Find where the given text appears and provide that cell's center as (x, y) coordinate. 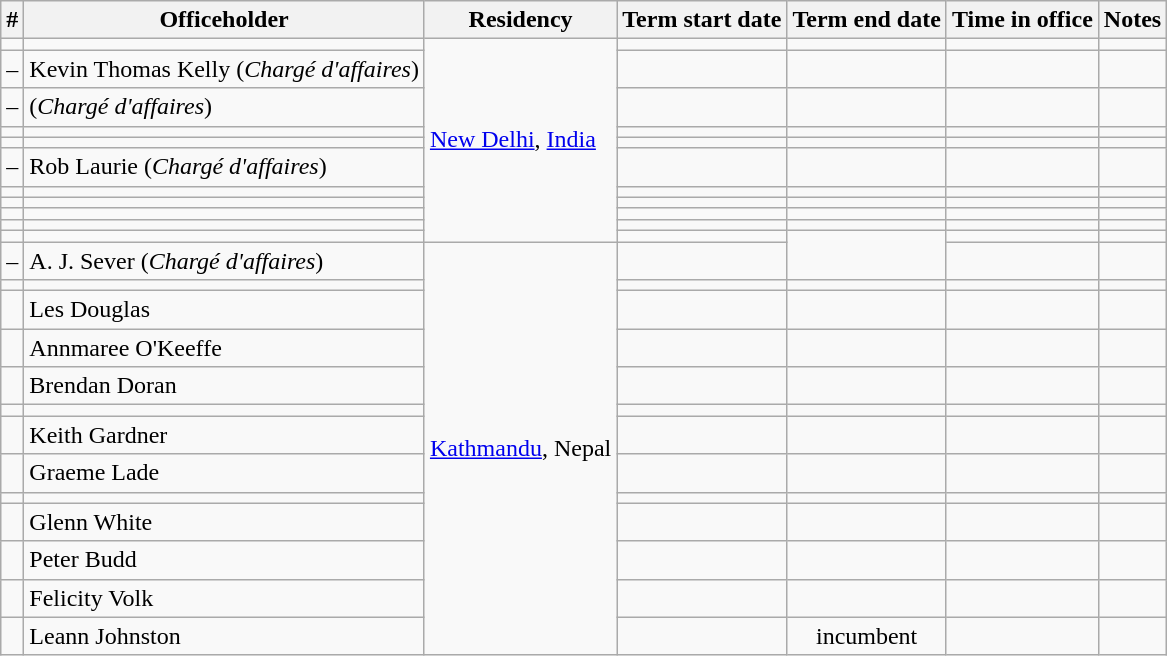
Kevin Thomas Kelly (Chargé d'affaires) (224, 69)
Felicity Volk (224, 598)
Term end date (867, 20)
Graeme Lade (224, 473)
Officeholder (224, 20)
Time in office (1022, 20)
Rob Laurie (Chargé d'affaires) (224, 167)
Residency (520, 20)
Term start date (702, 20)
A. J. Sever (Chargé d'affaires) (224, 261)
Kathmandu, Nepal (520, 449)
Glenn White (224, 522)
Les Douglas (224, 310)
Annmaree O'Keeffe (224, 348)
# (12, 20)
Notes (1132, 20)
Leann Johnston (224, 636)
New Delhi, India (520, 140)
Keith Gardner (224, 435)
Peter Budd (224, 560)
Brendan Doran (224, 386)
(Chargé d'affaires) (224, 107)
incumbent (867, 636)
